Detect which cell encompasses the target text, then output its [x, y] center coordinate. 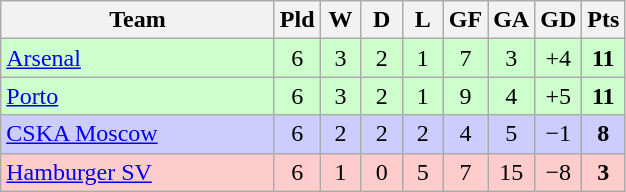
Pts [604, 20]
D [382, 20]
15 [512, 172]
0 [382, 172]
−1 [558, 134]
+4 [558, 58]
Pld [297, 20]
+5 [558, 96]
L [422, 20]
GF [465, 20]
CSKA Moscow [138, 134]
9 [465, 96]
Arsenal [138, 58]
Team [138, 20]
GD [558, 20]
Hamburger SV [138, 172]
W [340, 20]
GA [512, 20]
8 [604, 134]
Porto [138, 96]
−8 [558, 172]
